Return (X, Y) of the center of cell containing provided text 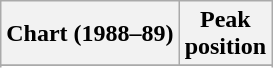
Chart (1988–89) (90, 34)
Peakposition (225, 34)
